Detect which cell encompasses the target text, then output its [X, Y] center coordinate. 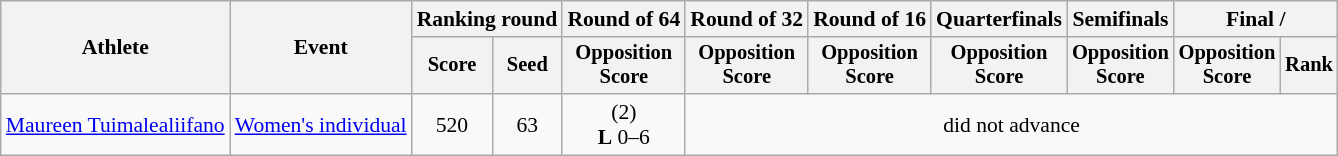
Athlete [116, 48]
Score [452, 66]
Semifinals [1120, 19]
did not advance [1012, 124]
Round of 64 [624, 19]
Round of 16 [870, 19]
Ranking round [488, 19]
Seed [527, 66]
Women's individual [321, 124]
Round of 32 [746, 19]
Final / [1256, 19]
Maureen Tuimalealiifano [116, 124]
Rank [1309, 66]
63 [527, 124]
Quarterfinals [999, 19]
Event [321, 48]
520 [452, 124]
(2)L 0–6 [624, 124]
